Pinpoint the cell where the given text exists, returning its [X, Y] midpoint coordinate. 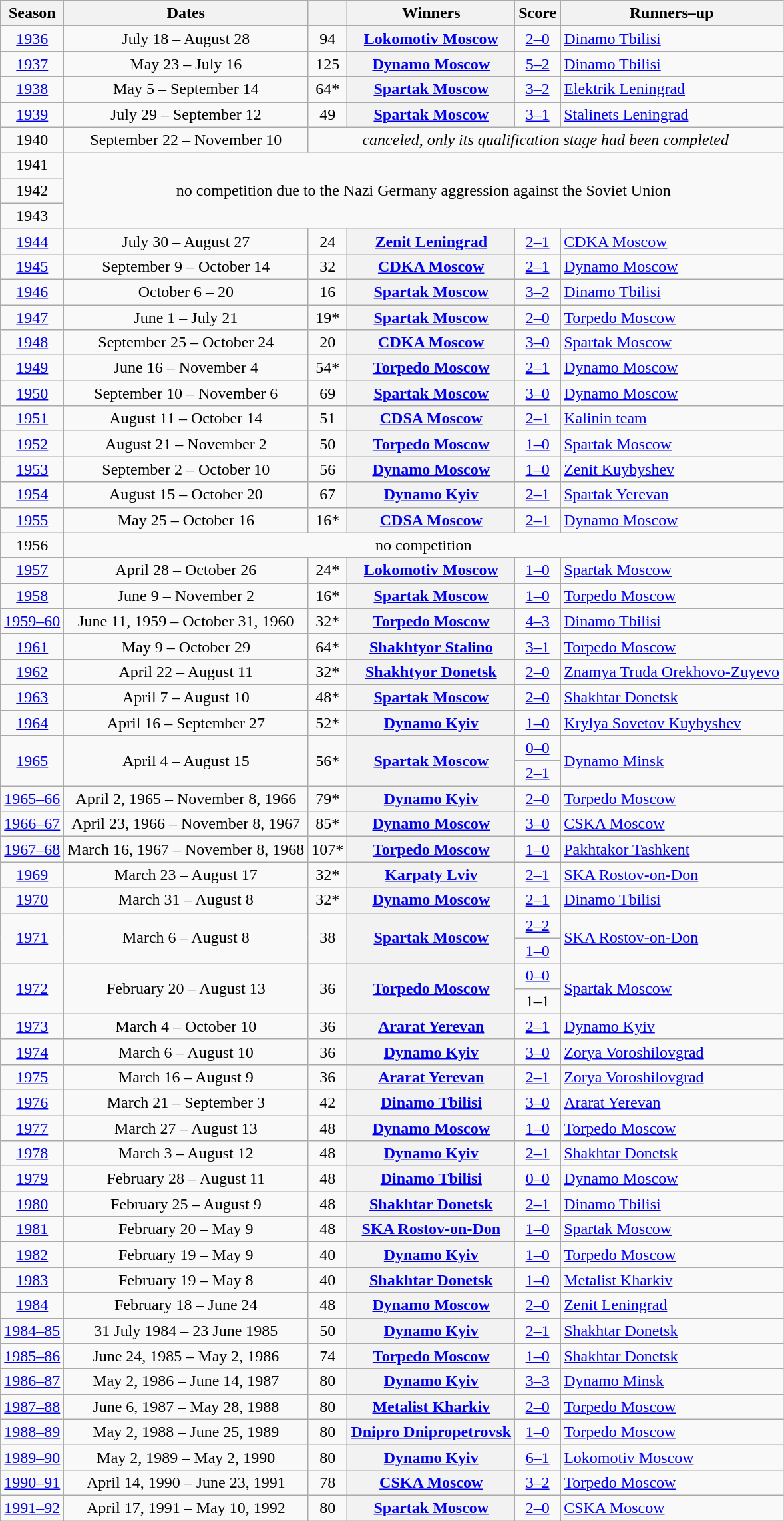
4–3 [538, 621]
October 6 – 20 [186, 292]
1946 [32, 292]
107* [327, 849]
1970 [32, 900]
67 [327, 495]
Znamya Truda Orekhovo-Zuyevo [672, 672]
May 5 – September 14 [186, 89]
52* [327, 722]
1–1 [538, 1001]
Stalinets Leningrad [672, 114]
Zenit Kuybyshev [672, 469]
19* [327, 318]
Winners [431, 13]
Shakhtyor Donetsk [431, 672]
Krylya Sovetov Kuybyshev [672, 722]
56 [327, 469]
1971 [32, 938]
1945 [32, 266]
20 [327, 343]
April 17, 1991 – May 10, 1992 [186, 1508]
August 11 – October 14 [186, 419]
16 [327, 292]
1936 [32, 39]
Kalinin team [672, 419]
April 22 – August 11 [186, 672]
March 6 – August 10 [186, 1052]
February 19 – May 9 [186, 1255]
July 18 – August 28 [186, 39]
1988–89 [32, 1432]
September 2 – October 10 [186, 469]
September 22 – November 10 [186, 140]
56* [327, 761]
1959–60 [32, 621]
1986–87 [32, 1381]
April 23, 1966 – November 8, 1967 [186, 824]
June 24, 1985 – May 2, 1986 [186, 1356]
85* [327, 824]
March 16 – August 9 [186, 1077]
canceled, only its qualification stage had been completed [546, 140]
32 [327, 266]
March 31 – August 8 [186, 900]
April 4 – August 15 [186, 761]
6–1 [538, 1457]
125 [327, 64]
March 21 – September 3 [186, 1102]
1939 [32, 114]
1973 [32, 1026]
1974 [32, 1052]
1965–66 [32, 799]
1989–90 [32, 1457]
Score [538, 13]
69 [327, 393]
1981 [32, 1229]
1978 [32, 1154]
1985–86 [32, 1356]
Spartak Yerevan [672, 495]
1984–85 [32, 1331]
1953 [32, 469]
1982 [32, 1255]
79* [327, 799]
51 [327, 419]
1956 [32, 545]
April 16 – September 27 [186, 722]
April 2, 1965 – November 8, 1966 [186, 799]
1952 [32, 444]
38 [327, 938]
Pakhtakor Tashkent [672, 849]
2–2 [538, 925]
Shakhtyor Stalino [431, 646]
74 [327, 1356]
31 July 1984 – 23 June 1985 [186, 1331]
June 11, 1959 – October 31, 1960 [186, 621]
1965 [32, 761]
94 [327, 39]
1948 [32, 343]
February 28 – August 11 [186, 1179]
1967–68 [32, 849]
54* [327, 368]
February 20 – August 13 [186, 988]
1964 [32, 722]
Season [32, 13]
March 23 – August 17 [186, 875]
July 29 – September 12 [186, 114]
5–2 [538, 64]
Elektrik Leningrad [672, 89]
1983 [32, 1280]
May 2, 1986 – June 14, 1987 [186, 1381]
1977 [32, 1128]
1943 [32, 216]
1975 [32, 1077]
February 25 – August 9 [186, 1204]
September 10 – November 6 [186, 393]
no competition [423, 545]
June 16 – November 4 [186, 368]
March 4 – October 10 [186, 1026]
May 25 – October 16 [186, 520]
1966–67 [32, 824]
1991–92 [32, 1508]
September 9 – October 14 [186, 266]
April 7 – August 10 [186, 697]
February 19 – May 8 [186, 1280]
1962 [32, 672]
1938 [32, 89]
1979 [32, 1179]
1940 [32, 140]
1949 [32, 368]
1990–91 [32, 1482]
3–3 [538, 1381]
1951 [32, 419]
June 1 – July 21 [186, 318]
1972 [32, 988]
June 6, 1987 – May 28, 1988 [186, 1407]
Dnipro Dnipropetrovsk [431, 1432]
1942 [32, 190]
February 20 – May 9 [186, 1229]
1947 [32, 318]
1987–88 [32, 1407]
1954 [32, 495]
Karpaty Lviv [431, 875]
42 [327, 1102]
1976 [32, 1102]
March 6 – August 8 [186, 938]
1963 [32, 697]
1984 [32, 1305]
May 2, 1988 – June 25, 1989 [186, 1432]
1958 [32, 596]
May 9 – October 29 [186, 646]
Dates [186, 13]
May 23 – July 16 [186, 64]
1955 [32, 520]
September 25 – October 24 [186, 343]
August 21 – November 2 [186, 444]
April 14, 1990 – June 23, 1991 [186, 1482]
1957 [32, 570]
49 [327, 114]
1944 [32, 241]
78 [327, 1482]
March 3 – August 12 [186, 1154]
May 2, 1989 – May 2, 1990 [186, 1457]
April 28 – October 26 [186, 570]
July 30 – August 27 [186, 241]
March 27 – August 13 [186, 1128]
February 18 – June 24 [186, 1305]
24 [327, 241]
1937 [32, 64]
June 9 – November 2 [186, 596]
August 15 – October 20 [186, 495]
1941 [32, 165]
24* [327, 570]
1961 [32, 646]
48* [327, 697]
1969 [32, 875]
no competition due to the Nazi Germany aggression against the Soviet Union [423, 190]
Runners–up [672, 13]
1950 [32, 393]
1980 [32, 1204]
March 16, 1967 – November 8, 1968 [186, 849]
